Determine the [X, Y] coordinate at the center of the cell enclosing the given text.  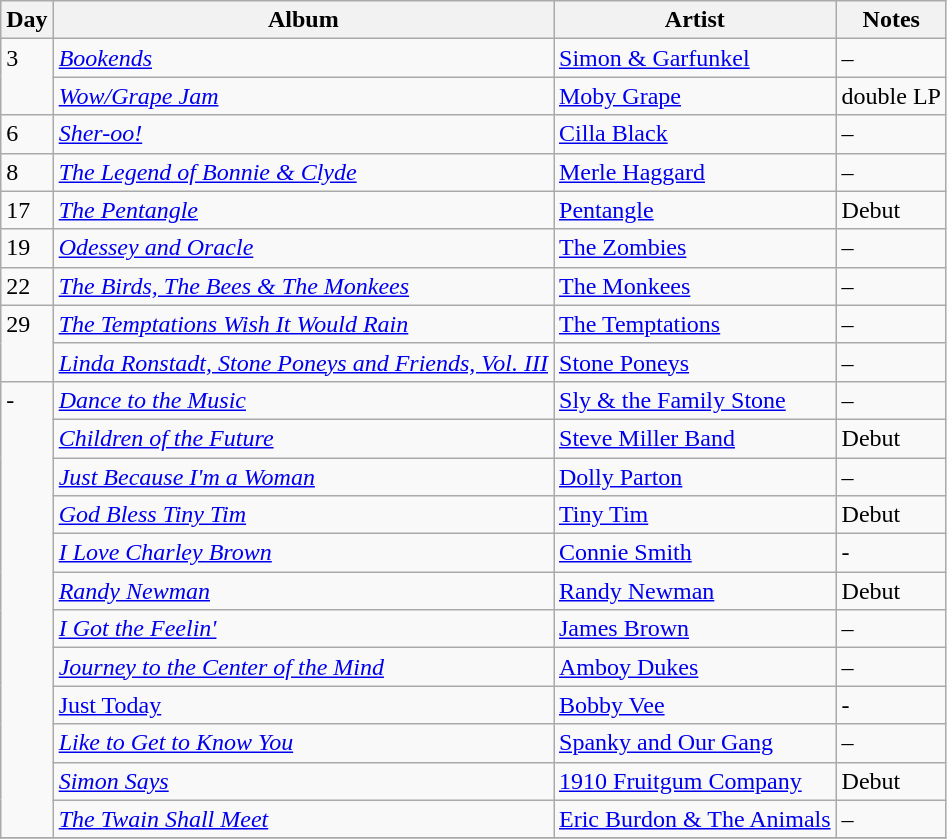
The Temptations [696, 324]
17 [27, 210]
Eric Burdon & The Animals [696, 819]
I Got the Feelin' [303, 629]
Album [303, 20]
Moby Grape [696, 96]
1910 Fruitgum Company [696, 781]
8 [27, 172]
Simon & Garfunkel [696, 58]
Connie Smith [696, 553]
God Bless Tiny Tim [303, 515]
I Love Charley Brown [303, 553]
Journey to the Center of the Mind [303, 667]
Stone Poneys [696, 362]
Spanky and Our Gang [696, 743]
Children of the Future [303, 438]
Linda Ronstadt, Stone Poneys and Friends, Vol. III [303, 362]
19 [27, 248]
Like to Get to Know You [303, 743]
Bookends [303, 58]
The Twain Shall Meet [303, 819]
Amboy Dukes [696, 667]
29 [27, 343]
Merle Haggard [696, 172]
Dance to the Music [303, 400]
Bobby Vee [696, 705]
Artist [696, 20]
The Legend of Bonnie & Clyde [303, 172]
Pentangle [696, 210]
Sly & the Family Stone [696, 400]
James Brown [696, 629]
Odessey and Oracle [303, 248]
6 [27, 134]
The Monkees [696, 286]
Simon Says [303, 781]
Wow/Grape Jam [303, 96]
Day [27, 20]
The Birds, The Bees & The Monkees [303, 286]
double LP [891, 96]
3 [27, 77]
The Zombies [696, 248]
Sher-oo! [303, 134]
The Temptations Wish It Would Rain [303, 324]
Notes [891, 20]
The Pentangle [303, 210]
Dolly Parton [696, 477]
Just Because I'm a Woman [303, 477]
Tiny Tim [696, 515]
Steve Miller Band [696, 438]
Just Today [303, 705]
Cilla Black [696, 134]
22 [27, 286]
